Return the [X, Y] coordinate for the center point of the cell that contains the specified text.  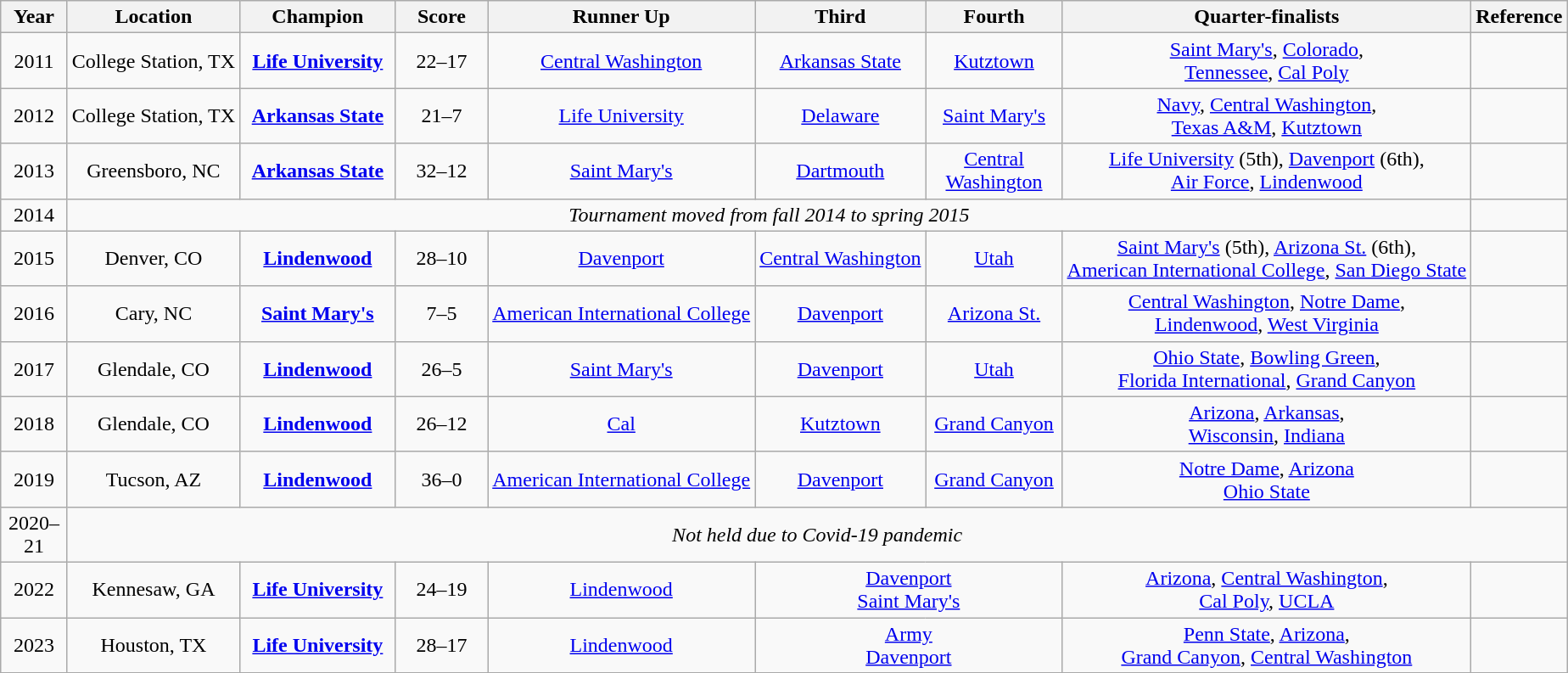
Arizona St. [994, 314]
Year [34, 17]
2022 [34, 589]
Saint Mary's, Colorado, Tennessee, Cal Poly [1267, 61]
2011 [34, 61]
2020–21 [34, 535]
Greensboro, NC [153, 171]
Penn State, Arizona, Grand Canyon, Central Washington [1267, 645]
Saint Mary's (5th), Arizona St. (6th), American International College, San Diego State [1267, 258]
Army Davenport [909, 645]
Location [153, 17]
21–7 [441, 115]
2015 [34, 258]
Arizona, Arkansas, Wisconsin, Indiana [1267, 424]
24–19 [441, 589]
Tucson, AZ [153, 479]
Davenport Saint Mary's [909, 589]
7–5 [441, 314]
2012 [34, 115]
2016 [34, 314]
Reference [1519, 17]
Houston, TX [153, 645]
Delaware [840, 115]
Life University (5th), Davenport (6th), Air Force, Lindenwood [1267, 171]
Tournament moved from fall 2014 to spring 2015 [769, 215]
Notre Dame, Arizona Ohio State [1267, 479]
Ohio State, Bowling Green, Florida International, Grand Canyon [1267, 368]
2013 [34, 171]
2019 [34, 479]
22–17 [441, 61]
Quarter-finalists [1267, 17]
Not held due to Covid-19 pandemic [817, 535]
Champion [318, 17]
Arizona, Central Washington, Cal Poly, UCLA [1267, 589]
Fourth [994, 17]
28–10 [441, 258]
2023 [34, 645]
Score [441, 17]
Navy, Central Washington, Texas A&M, Kutztown [1267, 115]
Cal [621, 424]
26–12 [441, 424]
Denver, CO [153, 258]
Central Washington, Notre Dame, Lindenwood, West Virginia [1267, 314]
Third [840, 17]
2014 [34, 215]
36–0 [441, 479]
2018 [34, 424]
32–12 [441, 171]
26–5 [441, 368]
Kennesaw, GA [153, 589]
Runner Up [621, 17]
Dartmouth [840, 171]
2017 [34, 368]
Cary, NC [153, 314]
28–17 [441, 645]
